Output the [X, Y] coordinate of the center of the cell containing the given text.  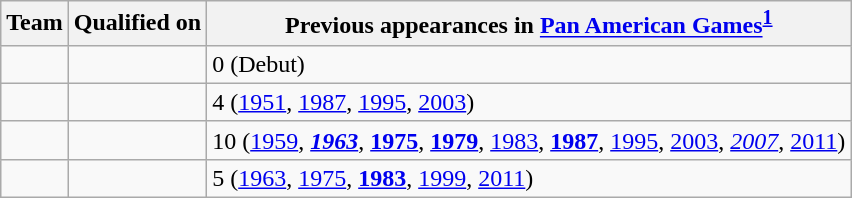
0 (Debut) [529, 64]
Previous appearances in Pan American Games1 [529, 24]
Qualified on [137, 24]
5 (1963, 1975, 1983, 1999, 2011) [529, 178]
10 (1959, 1963, 1975, 1979, 1983, 1987, 1995, 2003, 2007, 2011) [529, 140]
Team [35, 24]
4 (1951, 1987, 1995, 2003) [529, 102]
